Provide the (x, y) coordinate of the cell's center where the given text is located.  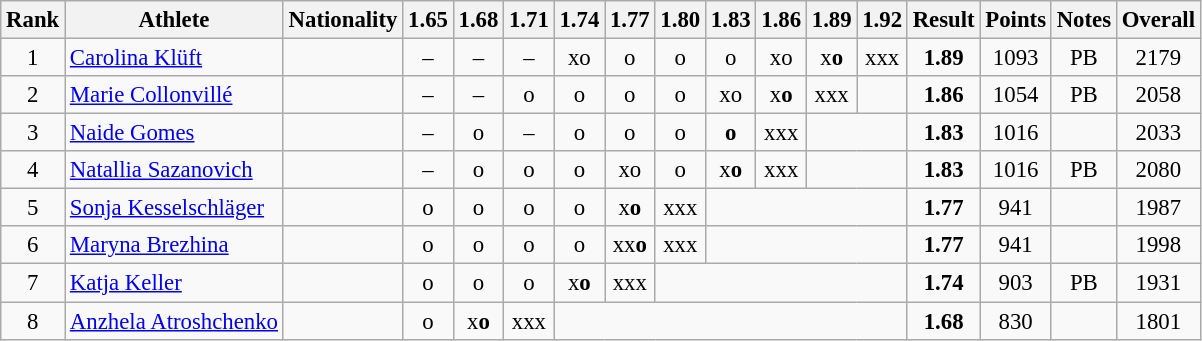
Rank (33, 20)
3 (33, 133)
830 (1016, 321)
6 (33, 245)
1931 (1158, 283)
1.92 (882, 20)
Athlete (174, 20)
2179 (1158, 58)
Overall (1158, 20)
Points (1016, 20)
2033 (1158, 133)
2080 (1158, 170)
Maryna Brezhina (174, 245)
Notes (1084, 20)
8 (33, 321)
1093 (1016, 58)
1054 (1016, 95)
xxo (630, 245)
Natallia Sazanovich (174, 170)
Nationality (342, 20)
Katja Keller (174, 283)
1801 (1158, 321)
Marie Collonvillé (174, 95)
2 (33, 95)
Sonja Kesselschläger (174, 208)
Anzhela Atroshchenko (174, 321)
1987 (1158, 208)
903 (1016, 283)
1.65 (428, 20)
Carolina Klüft (174, 58)
1 (33, 58)
Result (944, 20)
1.71 (529, 20)
2058 (1158, 95)
1998 (1158, 245)
Naide Gomes (174, 133)
4 (33, 170)
5 (33, 208)
1.80 (680, 20)
7 (33, 283)
